For the text-containing cell, return its midpoint in [X, Y] coordinate format. 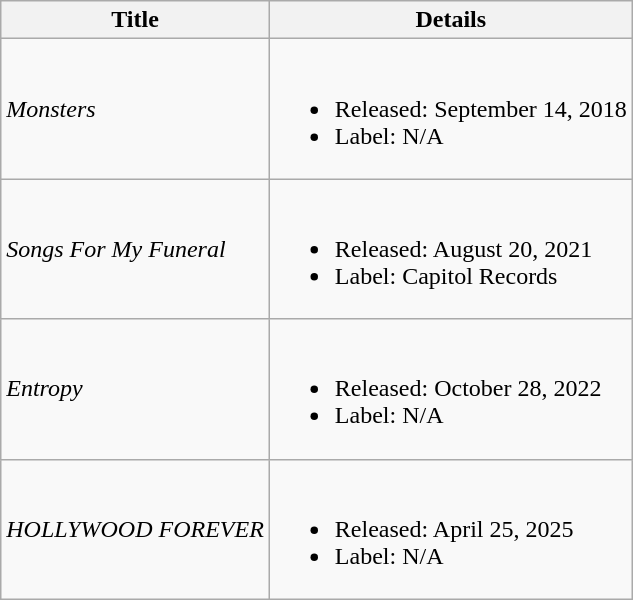
Released: September 14, 2018Label: N/A [450, 109]
Details [450, 20]
Released: April 25, 2025Label: N/A [450, 529]
Title [136, 20]
Released: August 20, 2021Label: Capitol Records [450, 249]
Released: October 28, 2022Label: N/A [450, 389]
Entropy [136, 389]
Monsters [136, 109]
Songs For My Funeral [136, 249]
HOLLYWOOD FOREVER [136, 529]
